Capture the cell that displays the provided text and extract its (X, Y) central coordinate. 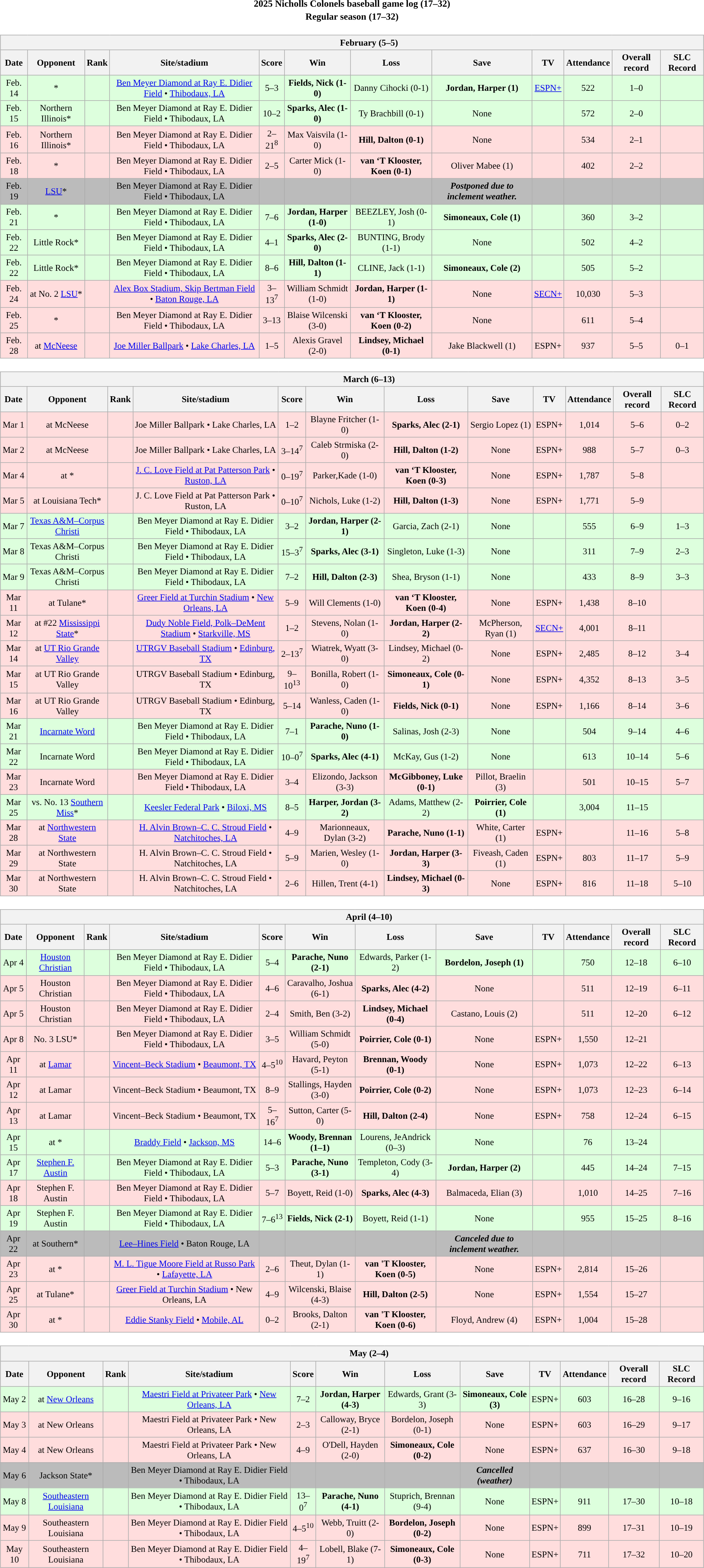
Blayne Fritcher (1-0) (345, 425)
Simoneaux, Cole (1) (482, 217)
7–613 (272, 1219)
8–6 (272, 267)
Harper, Jordan (3-2) (345, 807)
15–25 (636, 1219)
Nichols, Luke (1-2) (345, 501)
Apr 12 (13, 1090)
Simoneaux, Cole (0-3) (422, 1554)
Simoneaux, Cole (0-2) (422, 1450)
Lee–Hines Field • Baton Rouge, LA (185, 1244)
Jordan, Harper (2-1) (345, 526)
Poirrier, Cole (1) (500, 807)
955 (588, 1219)
15–26 (636, 1269)
Hill, Dalton (2-4) (396, 1116)
758 (588, 1116)
611 (588, 320)
Singleton, Luke (1-3) (426, 552)
May 2 (15, 1399)
7–6 (272, 217)
William Schmidt (5-0) (320, 1039)
Elizondo, Jackson (3-3) (345, 782)
7–15 (682, 1167)
Feb. 21 (14, 217)
Fields, Nick (0-1) (426, 706)
6–11 (682, 988)
Bordelon, Joseph (0-2) (422, 1528)
Mar 23 (13, 782)
Sparks, Alec (4-2) (396, 988)
van 'T Klooster, Koen (0-6) (396, 1320)
5–2 (636, 267)
1,771 (589, 501)
LSU* (56, 191)
Lourens, JeAndrick (0–3) (396, 1142)
Wanless, Caden (1-0) (345, 706)
2–1 (636, 140)
1–5 (272, 346)
4–197 (303, 1554)
899 (585, 1528)
502 (588, 242)
Hill, Dalton (2-3) (345, 577)
3–13 (272, 320)
9–14 (637, 731)
1,166 (589, 706)
Bordelon, Joseph (0-1) (422, 1425)
Simoneaux, Cole (3) (495, 1399)
17–32 (634, 1554)
Feb. 25 (14, 320)
Apr 19 (13, 1219)
van ‘T Klooster, Koen (0-1) (391, 166)
Jordan, Harper (3-3) (426, 858)
Edwards, Grant (3-3) (422, 1399)
12–19 (636, 988)
1,438 (589, 602)
Lindsey, Michael (0-3) (426, 884)
Hill, Dalton (1-3) (426, 501)
2–2 (636, 166)
McPherson, Ryan (1) (500, 628)
Apr 11 (13, 1064)
10–19 (682, 1528)
May 10 (15, 1554)
Wilcenski, Blaise (4-3) (320, 1295)
Feb. 14 (14, 88)
10–14 (637, 756)
1,010 (588, 1193)
3–147 (292, 450)
Mar 29 (13, 858)
2–5 (272, 166)
14–25 (636, 1193)
Mar 16 (13, 706)
Braddy Field • Jackson, MS (185, 1142)
3,004 (589, 807)
White, Carter (1) (500, 833)
0–3 (683, 450)
Mar 12 (13, 628)
Garcia, Zach (2-1) (426, 526)
M. L. Tigue Moore Field at Russo Park • Lafayette, LA (185, 1269)
1,014 (589, 425)
10–2 (272, 113)
Jordan, Harper (1-0) (317, 217)
Alex Box Stadium, Skip Bertman Field • Baton Rouge, LA (184, 294)
Sutton, Carter (5-0) (320, 1116)
6–9 (637, 526)
402 (588, 166)
Feb. 28 (14, 346)
Hill, Dalton (0-1) (391, 140)
Lindsey, Michael (0-2) (426, 653)
Max Vaisvila (1-0) (317, 140)
Balmaceda, Elian (3) (484, 1193)
Parache, Nuno (1-1) (426, 833)
May 4 (15, 1450)
16–28 (634, 1399)
Sparks, Alec (3-1) (345, 552)
Hillen, Trent (4-1) (345, 884)
12–22 (636, 1064)
Mar 7 (13, 526)
12–23 (636, 1090)
10–15 (637, 782)
Havard, Peyton (5-1) (320, 1064)
10–18 (682, 1502)
5–10 (683, 884)
Mar 25 (13, 807)
Smith, Ben (3-2) (320, 1013)
Postponed due to inclement weather. (482, 191)
8–16 (682, 1219)
Mar 28 (13, 833)
937 (588, 346)
433 (589, 577)
Sparks, Alec (4-1) (345, 756)
Caravalho, Joshua (6-1) (320, 988)
14–6 (272, 1142)
76 (588, 1142)
4–2 (636, 242)
Stallings, Hayden (3-0) (320, 1090)
0–107 (292, 501)
15–28 (636, 1320)
Mar 5 (13, 501)
Stuprich, Brennan (9-4) (422, 1502)
Mar 11 (13, 602)
Mar 1 (13, 425)
613 (589, 756)
Webb, Truitt (2-0) (350, 1528)
Sergio Lopez (1) (500, 425)
360 (588, 217)
Lindsey, Michael (0-4) (396, 1013)
Theut, Dylan (1-1) (320, 1269)
at Louisiana Tech* (67, 501)
2–0 (636, 113)
1–0 (636, 88)
Apr 13 (13, 1116)
988 (589, 450)
Apr 18 (13, 1193)
5–5 (636, 346)
Ty Brachbill (0-1) (391, 113)
13–24 (636, 1142)
10,030 (588, 294)
Parache, Nuno (1-0) (345, 731)
Mar 2 (13, 450)
May 9 (15, 1528)
3–6 (683, 706)
8–14 (637, 706)
Salinas, Josh (2-3) (426, 731)
2–4 (272, 1013)
8–12 (637, 653)
Fields, Nick (2-1) (320, 1219)
Hill, Dalton (1-2) (426, 450)
Brennan, Woody (0-1) (396, 1064)
803 (589, 858)
12–20 (636, 1013)
Oliver Mabee (1) (482, 166)
15–27 (636, 1295)
May 3 (15, 1425)
6–15 (682, 1116)
14–24 (636, 1167)
12–24 (636, 1116)
9–16 (682, 1399)
William Schmidt (1-0) (317, 294)
Apr 25 (13, 1295)
Marien, Wesley (1-0) (345, 858)
McKay, Gus (1-2) (426, 756)
Apr 30 (13, 1320)
Apr 23 (13, 1269)
4,001 (589, 628)
Castano, Louis (2) (484, 1013)
6–10 (682, 962)
Dudy Noble Field, Polk–DeMent Stadium • Starkville, MS (205, 628)
Shea, Bryson (1-1) (426, 577)
Apr 15 (13, 1142)
Bordelon, Joseph (1) (484, 962)
504 (589, 731)
van ‘T Klooster, Koen (0-2) (391, 320)
April (4–10) (352, 917)
501 (589, 782)
Fiveash, Caden (1) (500, 858)
816 (589, 884)
505 (588, 267)
Feb. 16 (14, 140)
at Southern* (55, 1244)
Mar 22 (13, 756)
5–14 (292, 706)
2–218 (272, 140)
Parache, Nuno (3-1) (320, 1167)
Sparks, Alec (2-0) (317, 242)
12–21 (636, 1039)
Sparks, Alec (2-1) (426, 425)
Parache, Nuno (2-1) (320, 962)
February (5–5) (352, 42)
445 (588, 1167)
1,554 (588, 1295)
Eddie Stanky Field • Mobile, AL (185, 1320)
750 (588, 962)
8–10 (637, 602)
Calloway, Bryce (2-1) (350, 1425)
8–11 (637, 628)
11–16 (637, 833)
9–1013 (292, 679)
2,485 (589, 653)
7–9 (637, 552)
Apr 4 (13, 962)
10–07 (292, 756)
3–137 (272, 294)
Parker,Kade (1-0) (345, 476)
3–3 (683, 577)
Boyett, Reid (1-1) (396, 1219)
Woody, Brennan (1–1) (320, 1142)
Jackson State* (66, 1475)
Mar 9 (13, 577)
Fields, Nick (1-0) (317, 88)
2,814 (588, 1269)
Mar 8 (13, 552)
16–29 (634, 1425)
555 (589, 526)
Adams, Matthew (2-2) (426, 807)
Mar 4 (13, 476)
Lindsey, Michael (0-1) (391, 346)
at No. 2 LSU* (56, 294)
4–1 (272, 242)
Sparks, Alec (4-3) (396, 1193)
522 (588, 88)
0–197 (292, 476)
Poirrier, Cole (0-1) (396, 1039)
1,004 (588, 1320)
13–07 (303, 1502)
Jordan, Harper (1) (482, 88)
Feb. 18 (14, 166)
Keesler Federal Park • Biloxi, MS (205, 807)
Feb. 19 (14, 191)
1,550 (588, 1039)
May 6 (15, 1475)
vs. No. 13 Southern Miss* (67, 807)
11–18 (637, 884)
8–5 (292, 807)
Hill, Dalton (2-5) (396, 1295)
1–3 (683, 526)
534 (588, 140)
Mar 21 (13, 731)
9–17 (682, 1425)
Jordan, Harper (4-3) (350, 1399)
Edwards, Parker (1-2) (396, 962)
6–14 (682, 1090)
15–37 (292, 552)
Sparks, Alec (1-0) (317, 113)
Feb. 24 (14, 294)
Jordan, Harper (2-2) (426, 628)
CLINE, Jack (1-1) (391, 267)
Simoneaux, Cole (0-1) (426, 679)
Apr 22 (13, 1244)
711 (585, 1554)
McGibboney, Luke (0-1) (426, 782)
9–18 (682, 1450)
Jordan, Harper (2) (484, 1167)
Mar 14 (13, 653)
7–16 (682, 1193)
17–30 (634, 1502)
4,352 (589, 679)
10–20 (682, 1554)
Floyd, Andrew (4) (484, 1320)
Jordan, Harper (1-1) (391, 294)
6–12 (682, 1013)
Canceled due to inclement weather. (484, 1244)
Cancelled (weather) (495, 1475)
Apr 17 (13, 1167)
6–13 (682, 1064)
van 'T Klooster, Koen (0-5) (396, 1269)
van ‘T Klooster, Koen (0-4) (426, 602)
BEEZLEY, Josh (0-1) (391, 217)
May (2–4) (352, 1353)
Lobell, Blake (7-1) (350, 1554)
Marionneaux, Dylan (3-2) (345, 833)
Apr 8 (13, 1039)
Blaise Wilcenski (3-0) (317, 320)
Mar 30 (13, 884)
March (6–13) (352, 379)
17–31 (634, 1528)
11–17 (637, 858)
Danny Cihocki (0-1) (391, 88)
Wiatrek, Wyatt (3-0) (345, 653)
12–18 (636, 962)
0–1 (682, 346)
O'Dell, Hayden (2-0) (350, 1450)
637 (585, 1450)
2–137 (292, 653)
Will Clements (1-0) (345, 602)
May 8 (15, 1502)
Brooks, Dalton (2-1) (320, 1320)
8–13 (637, 679)
16–30 (634, 1450)
No. 3 LSU* (55, 1039)
572 (588, 113)
311 (589, 552)
1,787 (589, 476)
Parache, Nuno (4-1) (350, 1502)
Boyett, Reid (1-0) (320, 1193)
van ‘T Klooster, Koen (0-3) (426, 476)
7–1 (292, 731)
Feb. 15 (14, 113)
Poirrier, Cole (0-2) (396, 1090)
BUNTING, Brody (1-1) (391, 242)
Carter Mick (1-0) (317, 166)
Stevens, Nolan (1-0) (345, 628)
11–15 (637, 807)
Pillot, Braelin (3) (500, 782)
911 (585, 1502)
at #22 Mississippi State* (67, 628)
Hill, Dalton (1-1) (317, 267)
Jake Blackwell (1) (482, 346)
Simoneaux, Cole (2) (482, 267)
Caleb Strmiska (2-0) (345, 450)
Mar 15 (13, 679)
Bonilla, Robert (1-0) (345, 679)
5–167 (272, 1116)
Alexis Gravel (2-0) (317, 346)
Templeton, Cody (3-4) (396, 1167)
